Scan for the cell matching the given text and deliver its [x, y] coordinate at center. 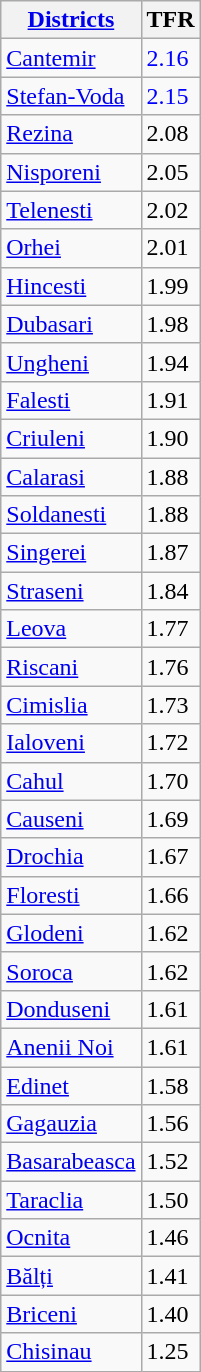
1.41 [170, 1276]
Bălți [71, 1276]
1.84 [170, 591]
Orhei [71, 248]
Ungheni [71, 362]
Districts [71, 20]
1.52 [170, 1162]
1.66 [170, 895]
1.77 [170, 629]
Cimislia [71, 705]
2.16 [170, 58]
Calarasi [71, 477]
Gagauzia [71, 1124]
1.46 [170, 1238]
1.73 [170, 705]
Singerei [71, 553]
Rezina [71, 134]
Taraclia [71, 1200]
Criuleni [71, 438]
2.05 [170, 172]
Basarabeasca [71, 1162]
1.58 [170, 1085]
Leova [71, 629]
Telenesti [71, 210]
2.02 [170, 210]
Falesti [71, 400]
Soldanesti [71, 515]
1.98 [170, 324]
Briceni [71, 1314]
Edinet [71, 1085]
Straseni [71, 591]
1.94 [170, 362]
1.50 [170, 1200]
Anenii Noi [71, 1047]
1.72 [170, 743]
Floresti [71, 895]
1.99 [170, 286]
1.25 [170, 1352]
1.76 [170, 667]
Chisinau [71, 1352]
1.91 [170, 400]
TFR [170, 20]
Soroca [71, 971]
Causeni [71, 819]
Ocnita [71, 1238]
Donduseni [71, 1009]
2.15 [170, 96]
Drochia [71, 857]
Hincesti [71, 286]
1.40 [170, 1314]
1.90 [170, 438]
Cantemir [71, 58]
1.56 [170, 1124]
2.01 [170, 248]
Glodeni [71, 933]
Cahul [71, 781]
Nisporeni [71, 172]
Dubasari [71, 324]
1.70 [170, 781]
1.69 [170, 819]
1.87 [170, 553]
2.08 [170, 134]
Ialoveni [71, 743]
1.67 [170, 857]
Stefan-Voda [71, 96]
Riscani [71, 667]
